Determine the (X, Y) coordinate at the center of the cell enclosing the given text.  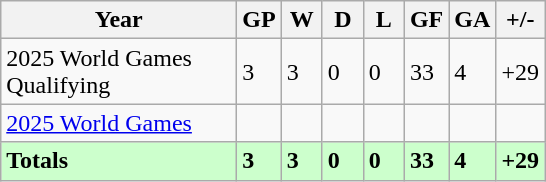
Year (119, 20)
D (342, 20)
2025 World Games Qualifying (119, 72)
Totals (119, 161)
GF (426, 20)
GA (472, 20)
GP (259, 20)
W (302, 20)
L (384, 20)
2025 World Games (119, 123)
+/- (520, 20)
